Return the (x, y) coordinate for the center point of the cell that contains the specified text.  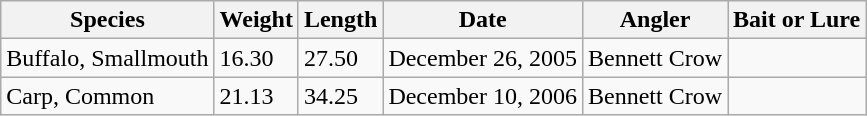
34.25 (340, 96)
27.50 (340, 58)
16.30 (256, 58)
Bait or Lure (797, 20)
December 10, 2006 (483, 96)
Length (340, 20)
Angler (656, 20)
Buffalo, Smallmouth (108, 58)
Weight (256, 20)
21.13 (256, 96)
December 26, 2005 (483, 58)
Carp, Common (108, 96)
Date (483, 20)
Species (108, 20)
